Determine the [X, Y] coordinate at the center of the cell enclosing the given text.  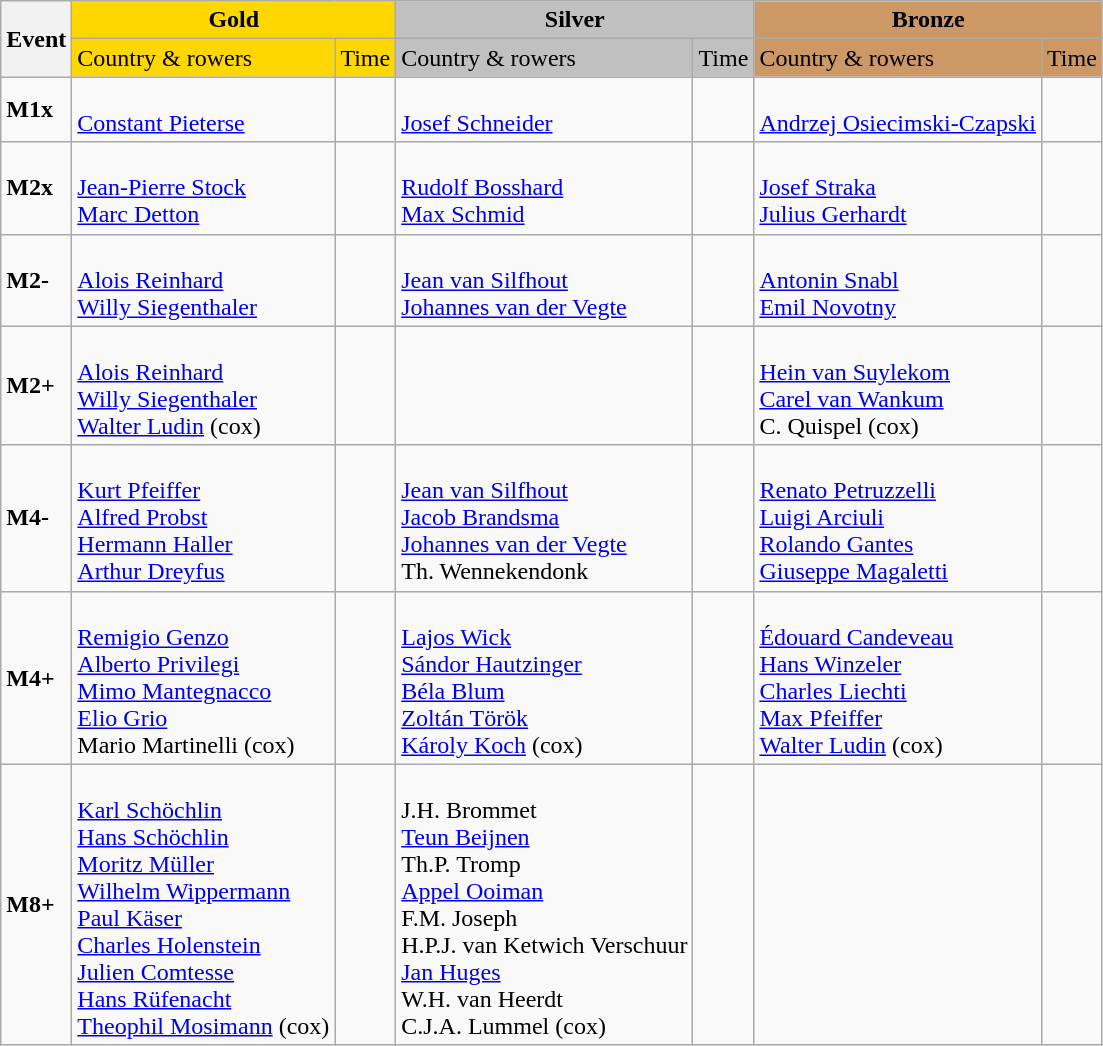
Josef Schneider [544, 110]
M4+ [36, 678]
Remigio Genzo Alberto Privilegi Mimo Mantegnacco Elio Grio Mario Martinelli (cox) [204, 678]
Constant Pieterse [204, 110]
Alois Reinhard Willy Siegenthaler [204, 280]
M2- [36, 280]
Event [36, 39]
M2x [36, 188]
J.H. Brommet Teun Beijnen Th.P. Tromp Appel Ooiman F.M. Joseph H.P.J. van Ketwich Verschuur Jan Huges W.H. van Heerdt C.J.A. Lummel (cox) [544, 904]
M2+ [36, 386]
M1x [36, 110]
Édouard Candeveau Hans Winzeler Charles Liechti Max Pfeiffer Walter Ludin (cox) [898, 678]
Renato Petruzzelli Luigi Arciuli Rolando Gantes Giuseppe Magaletti [898, 518]
Rudolf Bosshard Max Schmid [544, 188]
Jean-Pierre Stock Marc Detton [204, 188]
Lajos Wick Sándor Hautzinger Béla Blum Zoltán Török Károly Koch (cox) [544, 678]
Antonin Snabl Emil Novotny [898, 280]
Silver [575, 20]
Jean van Silfhout Jacob Brandsma Johannes van der Vegte Th. Wennekendonk [544, 518]
M8+ [36, 904]
Bronze [928, 20]
Josef Straka Julius Gerhardt [898, 188]
Alois Reinhard Willy Siegenthaler Walter Ludin (cox) [204, 386]
Hein van Suylekom Carel van Wankum C. Quispel (cox) [898, 386]
Kurt Pfeiffer Alfred Probst Hermann Haller Arthur Dreyfus [204, 518]
Karl Schöchlin Hans Schöchlin Moritz Müller Wilhelm Wippermann Paul Käser Charles Holenstein Julien Comtesse Hans Rüfenacht Theophil Mosimann (cox) [204, 904]
Andrzej Osiecimski-Czapski [898, 110]
Jean van Silfhout Johannes van der Vegte [544, 280]
Gold [234, 20]
M4- [36, 518]
